Determine the (X, Y) coordinate at the center of the cell enclosing the given text.  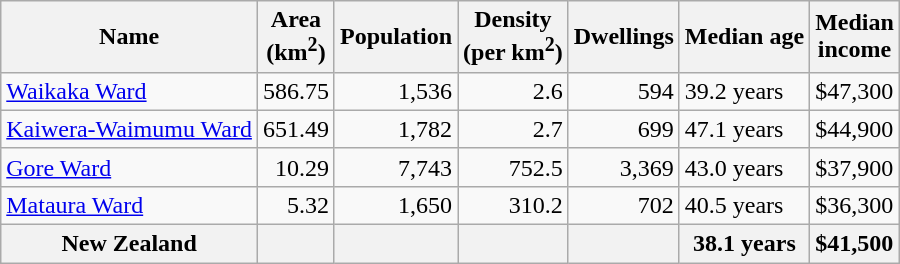
Density(per km2) (514, 37)
Waikaka Ward (130, 91)
Dwellings (624, 37)
Median age (744, 37)
7,743 (396, 167)
5.32 (296, 205)
43.0 years (744, 167)
10.29 (296, 167)
3,369 (624, 167)
1,536 (396, 91)
47.1 years (744, 129)
New Zealand (130, 244)
699 (624, 129)
702 (624, 205)
$41,500 (855, 244)
Kaiwera-Waimumu Ward (130, 129)
Medianincome (855, 37)
594 (624, 91)
1,782 (396, 129)
651.49 (296, 129)
310.2 (514, 205)
$44,900 (855, 129)
39.2 years (744, 91)
586.75 (296, 91)
Mataura Ward (130, 205)
Area(km2) (296, 37)
Name (130, 37)
$47,300 (855, 91)
$37,900 (855, 167)
2.7 (514, 129)
Gore Ward (130, 167)
Population (396, 37)
38.1 years (744, 244)
752.5 (514, 167)
2.6 (514, 91)
1,650 (396, 205)
40.5 years (744, 205)
$36,300 (855, 205)
